Locate the cell with the specified text and output its [x, y] center coordinate. 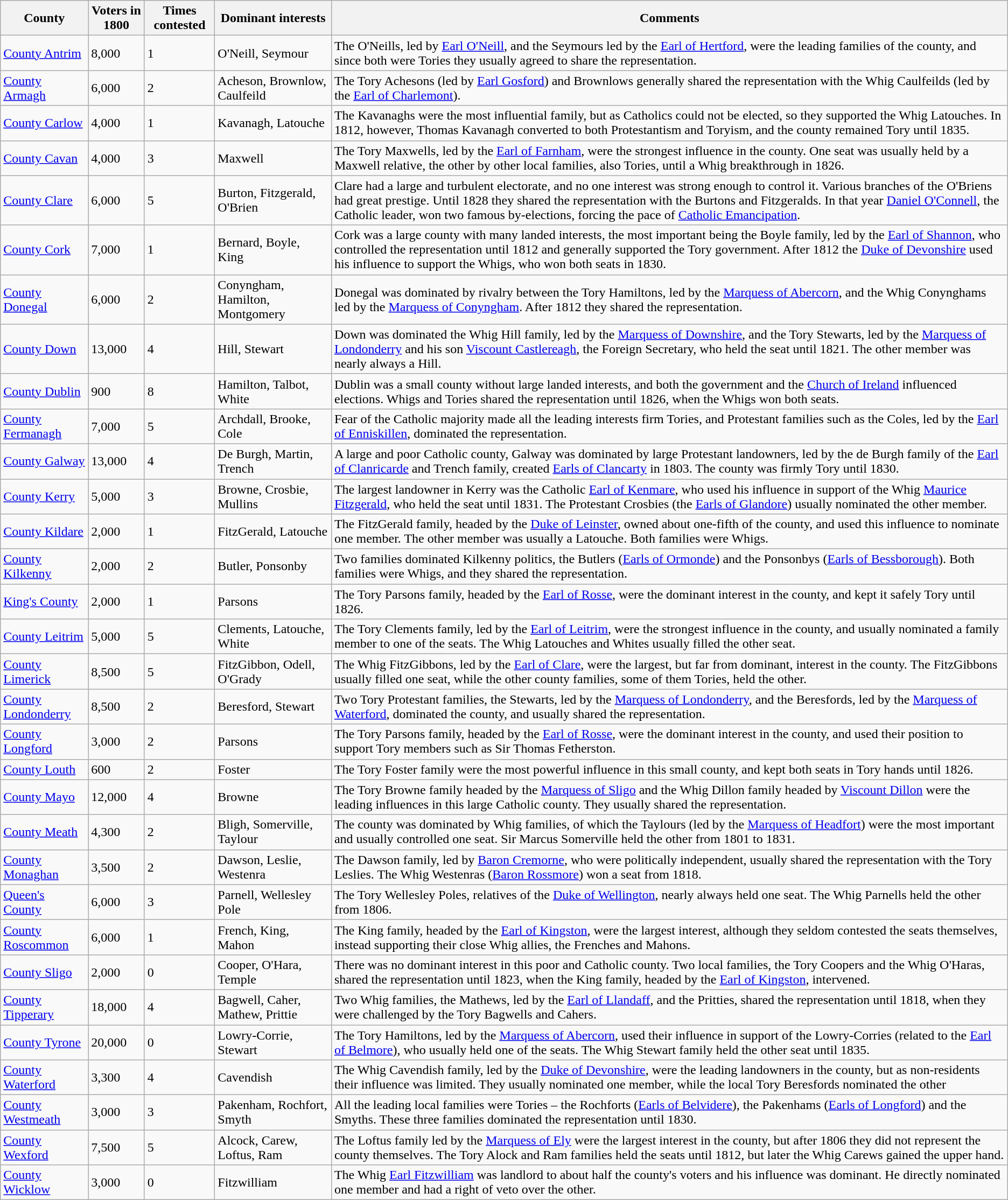
Clements, Latouche, White [274, 636]
County Wexford [44, 1148]
Hamilton, Talbot, White [274, 391]
County Fermanagh [44, 426]
County Limerick [44, 672]
County Kerry [44, 496]
Pakenham, Rochfort, Smyth [274, 1112]
Maxwell [274, 158]
Comments [669, 18]
County Tipperary [44, 1007]
County Meath [44, 832]
Burton, Fitzgerald, O'Brien [274, 200]
600 [116, 769]
Beresford, Stewart [274, 706]
12,000 [116, 797]
4,300 [116, 832]
County Tyrone [44, 1042]
The Tory Achesons (led by Earl Gosford) and Brownlows generally shared the representation with the Whig Caulfeilds (led by the Earl of Charlemont). [669, 88]
Dawson, Leslie, Westenra [274, 867]
County Dublin [44, 391]
French, King, Mahon [274, 937]
County Cork [44, 250]
County Wicklow [44, 1182]
County Armagh [44, 88]
Archdall, Brooke, Cole [274, 426]
De Burgh, Martin, Trench [274, 461]
King's County [44, 602]
Kavanagh, Latouche [274, 123]
FitzGibbon, Odell, O'Grady [274, 672]
County Down [44, 349]
Alcock, Carew, Loftus, Ram [274, 1148]
8 [180, 391]
County Donegal [44, 299]
The Tory Wellesley Poles, relatives of the Duke of Wellington, nearly always held one seat. The Whig Parnells held the other from 1806. [669, 902]
Voters in 1800 [116, 18]
Parnell, Wellesley Pole [274, 902]
O'Neill, Seymour [274, 53]
County Monaghan [44, 867]
County Longford [44, 742]
The Tory Parsons family, headed by the Earl of Rosse, were the dominant interest in the county, and kept it safely Tory until 1826. [669, 602]
County Kildare [44, 532]
County Mayo [44, 797]
Queen's County [44, 902]
County Leitrim [44, 636]
3,300 [116, 1078]
County Waterford [44, 1078]
County Clare [44, 200]
20,000 [116, 1042]
County Cavan [44, 158]
County [44, 18]
Bernard, Boyle, King [274, 250]
County Louth [44, 769]
County Carlow [44, 123]
7,500 [116, 1148]
Cavendish [274, 1078]
Bagwell, Caher, Mathew, Prittie [274, 1007]
County Roscommon [44, 937]
Foster [274, 769]
Times contested [180, 18]
County Galway [44, 461]
Browne, Crosbie, Mullins [274, 496]
Dominant interests [274, 18]
Acheson, Brownlow, Caulfeild [274, 88]
County Sligo [44, 972]
The Tory Foster family were the most powerful influence in this small county, and kept both seats in Tory hands until 1826. [669, 769]
Cooper, O'Hara, Temple [274, 972]
Butler, Ponsonby [274, 566]
18,000 [116, 1007]
Conyngham, Hamilton, Montgomery [274, 299]
Browne [274, 797]
900 [116, 391]
8,000 [116, 53]
County Westmeath [44, 1112]
FitzGerald, Latouche [274, 532]
Hill, Stewart [274, 349]
County Antrim [44, 53]
Lowry-Corrie, Stewart [274, 1042]
Fitzwilliam [274, 1182]
County Londonderry [44, 706]
3,500 [116, 867]
County Kilkenny [44, 566]
Bligh, Somerville, Taylour [274, 832]
